Locate the cell with the specified text and output its (x, y) center coordinate. 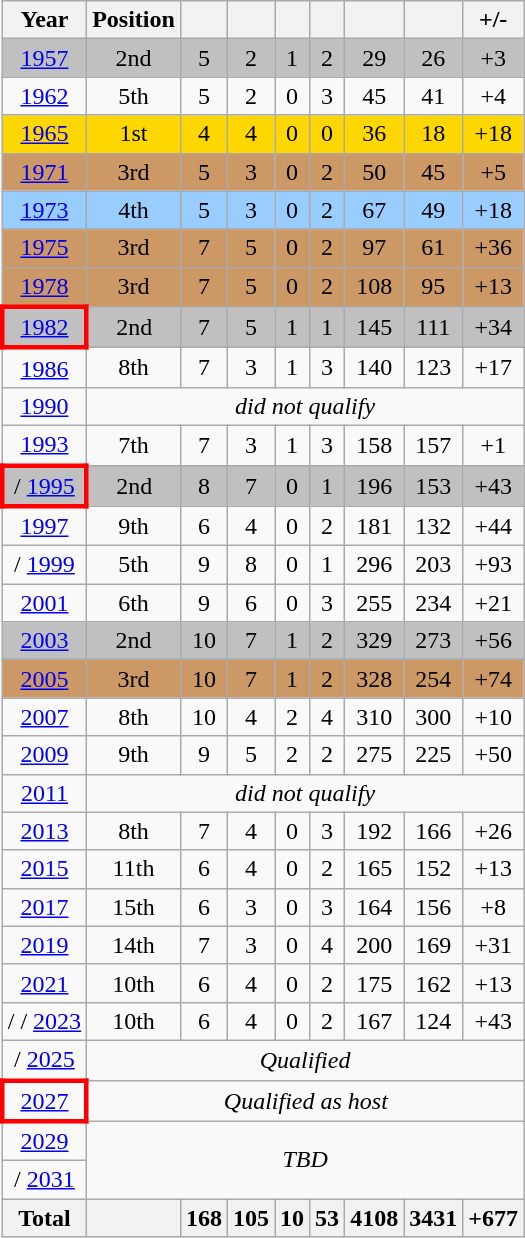
145 (374, 328)
Qualified as host (306, 1100)
254 (434, 679)
124 (434, 1021)
+677 (494, 1218)
111 (434, 328)
+93 (494, 565)
328 (374, 679)
+44 (494, 526)
1st (134, 134)
158 (374, 445)
97 (374, 248)
167 (374, 1021)
+4 (494, 96)
95 (434, 287)
+5 (494, 172)
+50 (494, 755)
1971 (44, 172)
123 (434, 368)
2029 (44, 1141)
2021 (44, 983)
36 (374, 134)
1973 (44, 210)
2001 (44, 603)
166 (434, 831)
157 (434, 445)
+56 (494, 641)
200 (374, 945)
152 (434, 869)
29 (374, 58)
/ 1995 (44, 486)
4108 (374, 1218)
Position (134, 20)
2011 (44, 793)
61 (434, 248)
1962 (44, 96)
203 (434, 565)
2027 (44, 1100)
/ / 2023 (44, 1021)
6th (134, 603)
11th (134, 869)
2019 (44, 945)
273 (434, 641)
168 (204, 1218)
2017 (44, 907)
329 (374, 641)
14th (134, 945)
15th (134, 907)
108 (374, 287)
2015 (44, 869)
234 (434, 603)
+26 (494, 831)
2003 (44, 641)
1965 (44, 134)
/ 2025 (44, 1060)
4th (134, 210)
310 (374, 717)
1997 (44, 526)
156 (434, 907)
1975 (44, 248)
7th (134, 445)
1982 (44, 328)
1993 (44, 445)
+17 (494, 368)
255 (374, 603)
192 (374, 831)
2009 (44, 755)
+21 (494, 603)
+10 (494, 717)
3431 (434, 1218)
105 (250, 1218)
+31 (494, 945)
169 (434, 945)
+8 (494, 907)
225 (434, 755)
296 (374, 565)
Total (44, 1218)
+3 (494, 58)
26 (434, 58)
50 (374, 172)
TBD (306, 1160)
18 (434, 134)
1986 (44, 368)
+1 (494, 445)
275 (374, 755)
132 (434, 526)
196 (374, 486)
+36 (494, 248)
53 (328, 1218)
/ 2031 (44, 1180)
181 (374, 526)
153 (434, 486)
2013 (44, 831)
2005 (44, 679)
41 (434, 96)
165 (374, 869)
2007 (44, 717)
175 (374, 983)
49 (434, 210)
162 (434, 983)
1978 (44, 287)
/ 1999 (44, 565)
1990 (44, 406)
Year (44, 20)
300 (434, 717)
Qualified (306, 1060)
+74 (494, 679)
+/- (494, 20)
1957 (44, 58)
140 (374, 368)
67 (374, 210)
164 (374, 907)
+34 (494, 328)
